Output the (x, y) coordinate of the center of the cell containing the given text.  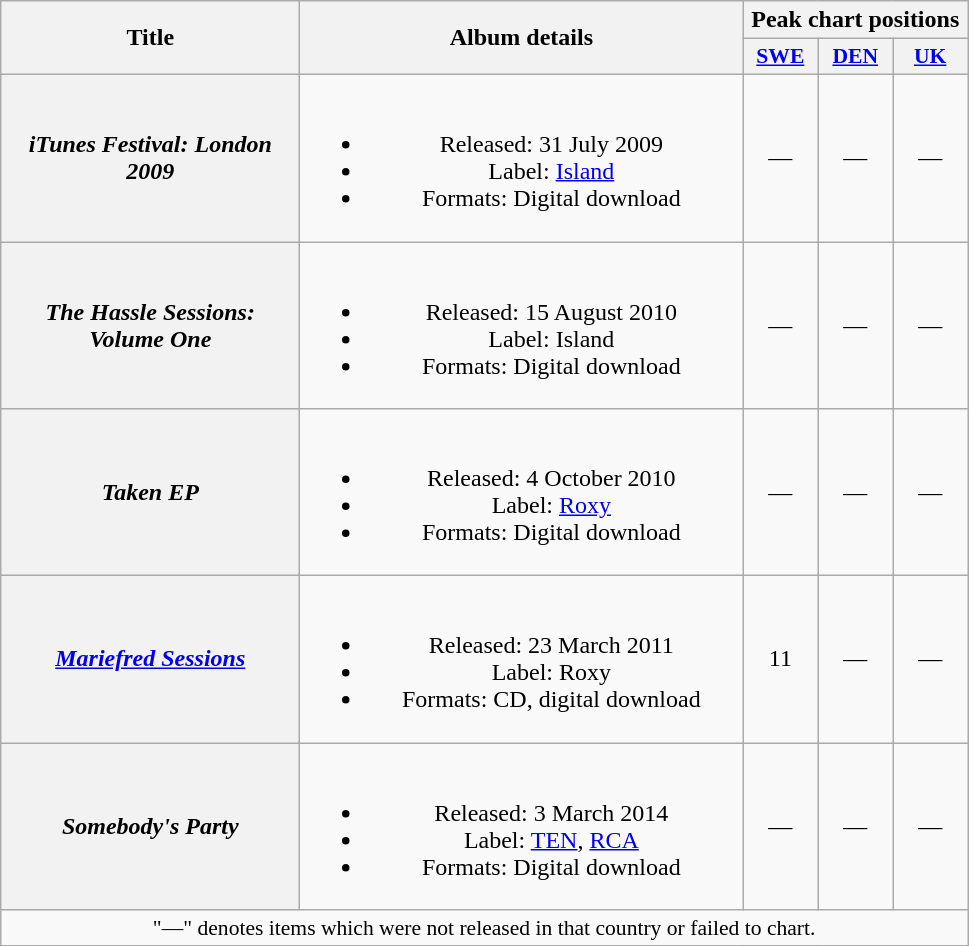
SWE (780, 57)
The Hassle Sessions: Volume One (150, 326)
Title (150, 38)
UK (930, 57)
Released: 15 August 2010Label: IslandFormats: Digital download (522, 326)
11 (780, 660)
"—" denotes items which were not released in that country or failed to chart. (484, 928)
Peak chart positions (856, 20)
Album details (522, 38)
Released: 4 October 2010Label: RoxyFormats: Digital download (522, 492)
Somebody's Party (150, 826)
DEN (856, 57)
Mariefred Sessions (150, 660)
Taken EP (150, 492)
iTunes Festival: London 2009 (150, 158)
Released: 31 July 2009Label: IslandFormats: Digital download (522, 158)
Released: 3 March 2014Label: TEN, RCAFormats: Digital download (522, 826)
Released: 23 March 2011Label: RoxyFormats: CD, digital download (522, 660)
